Return (X, Y) of the center of cell containing provided text 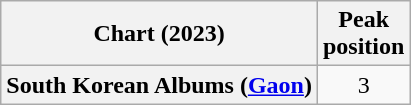
Chart (2023) (160, 34)
Peakposition (363, 34)
South Korean Albums (Gaon) (160, 85)
3 (363, 85)
